Find where the given text appears and provide that cell's center as (X, Y) coordinate. 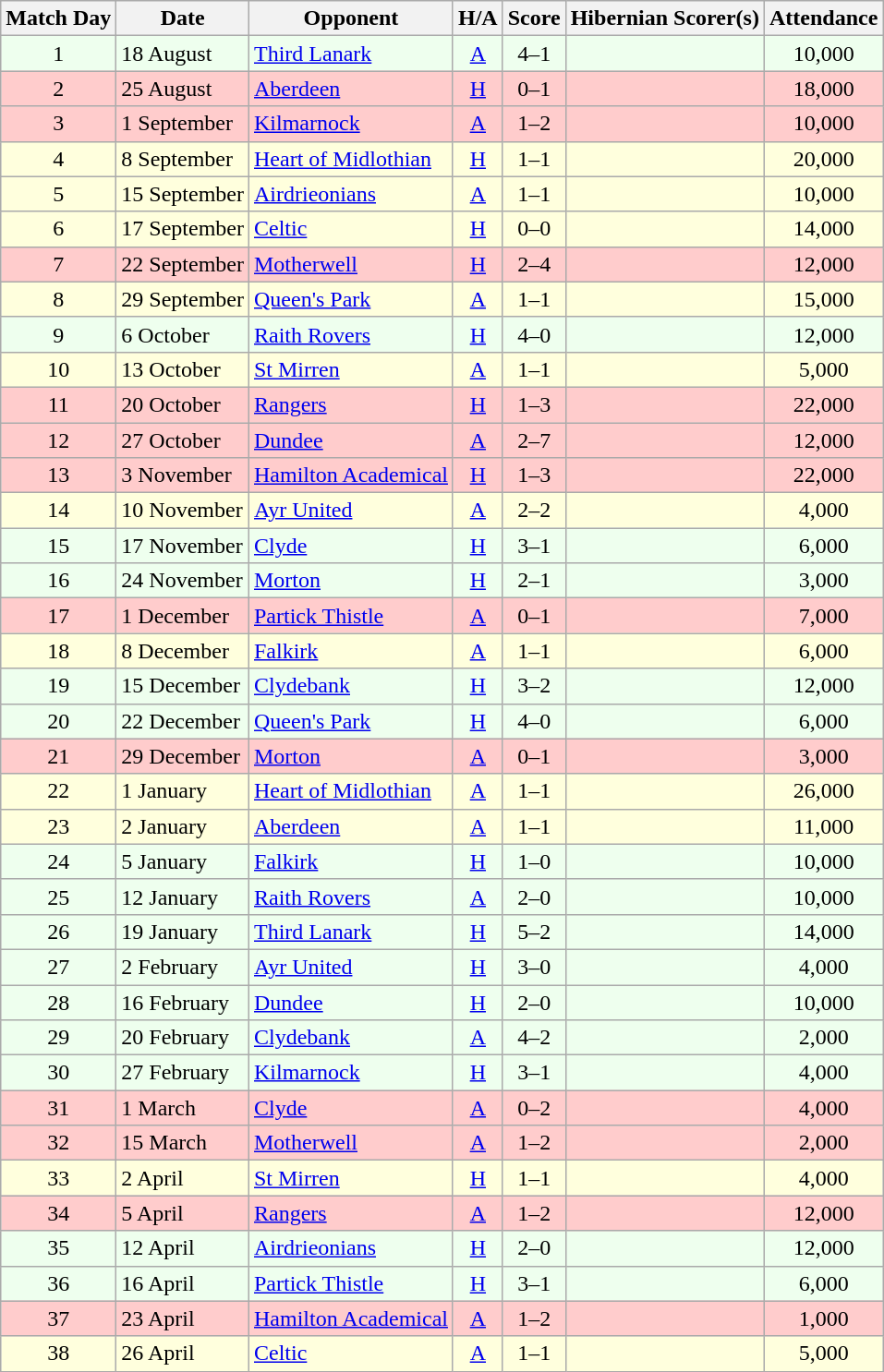
3 November (183, 475)
16 (59, 581)
2–4 (534, 264)
33 (59, 1178)
15 March (183, 1143)
12 January (183, 897)
26 April (183, 1354)
26,000 (823, 791)
Opponent (351, 18)
2 January (183, 826)
26 (59, 932)
2–7 (534, 440)
22 September (183, 264)
1–0 (534, 861)
15 December (183, 686)
Match Day (59, 18)
24 November (183, 581)
20 February (183, 1038)
27 (59, 967)
29 (59, 1038)
1,000 (823, 1318)
10 (59, 369)
13 (59, 475)
2–1 (534, 581)
7 (59, 264)
6 October (183, 334)
1 September (183, 124)
6 (59, 229)
16 February (183, 1002)
20 (59, 721)
5 January (183, 861)
36 (59, 1283)
12 April (183, 1248)
20,000 (823, 159)
38 (59, 1354)
1 (59, 54)
4–2 (534, 1038)
5 (59, 194)
23 (59, 826)
15 September (183, 194)
21 (59, 756)
17 (59, 616)
25 (59, 897)
35 (59, 1248)
Attendance (823, 18)
4–1 (534, 54)
3–0 (534, 967)
31 (59, 1108)
19 January (183, 932)
1 March (183, 1108)
2 April (183, 1178)
17 November (183, 546)
10 November (183, 511)
Hibernian Scorer(s) (665, 18)
7,000 (823, 616)
18 (59, 651)
Date (183, 18)
12 (59, 440)
0–2 (534, 1108)
1 December (183, 616)
16 April (183, 1283)
28 (59, 1002)
18 August (183, 54)
11 (59, 404)
3 (59, 124)
30 (59, 1073)
25 August (183, 89)
19 (59, 686)
8 December (183, 651)
5–2 (534, 932)
24 (59, 861)
8 September (183, 159)
8 (59, 299)
Score (534, 18)
27 February (183, 1073)
27 October (183, 440)
14 (59, 511)
2 (59, 89)
2 February (183, 967)
37 (59, 1318)
29 September (183, 299)
15 (59, 546)
20 October (183, 404)
22 December (183, 721)
32 (59, 1143)
0–0 (534, 229)
1 January (183, 791)
13 October (183, 369)
29 December (183, 756)
5 April (183, 1213)
11,000 (823, 826)
4 (59, 159)
18,000 (823, 89)
34 (59, 1213)
2–2 (534, 511)
17 September (183, 229)
3–2 (534, 686)
23 April (183, 1318)
22 (59, 791)
15,000 (823, 299)
9 (59, 334)
H/A (478, 18)
